Scan for the cell matching the given text and deliver its [X, Y] coordinate at center. 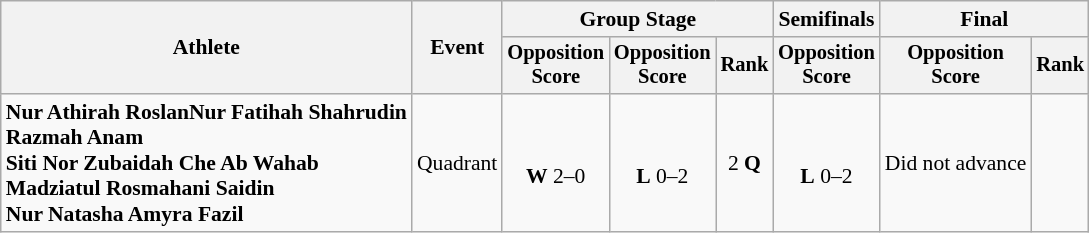
2 Q [745, 163]
Athlete [206, 48]
W 2–0 [556, 163]
Did not advance [956, 163]
Nur Athirah RoslanNur Fatihah ShahrudinRazmah AnamSiti Nor Zubaidah Che Ab WahabMadziatul Rosmahani SaidinNur Natasha Amyra Fazil [206, 163]
Quadrant [457, 163]
Event [457, 48]
Semifinals [826, 19]
Final [984, 19]
Group Stage [638, 19]
